Output the [x, y] coordinate of the center of the cell containing the given text.  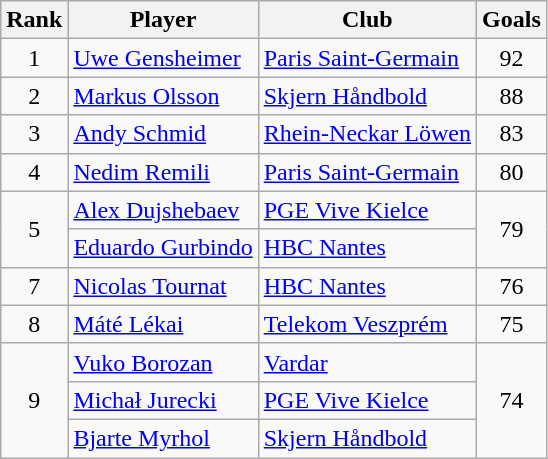
80 [512, 172]
92 [512, 58]
Michał Jurecki [163, 400]
Bjarte Myrhol [163, 438]
1 [34, 58]
Club [367, 20]
5 [34, 229]
Nicolas Tournat [163, 286]
7 [34, 286]
Markus Olsson [163, 96]
75 [512, 324]
9 [34, 400]
Máté Lékai [163, 324]
Nedim Remili [163, 172]
Goals [512, 20]
Rhein-Neckar Löwen [367, 134]
79 [512, 229]
83 [512, 134]
Telekom Veszprém [367, 324]
Alex Dujshebaev [163, 210]
Vuko Borozan [163, 362]
Vardar [367, 362]
74 [512, 400]
2 [34, 96]
Rank [34, 20]
Eduardo Gurbindo [163, 248]
Andy Schmid [163, 134]
4 [34, 172]
Player [163, 20]
76 [512, 286]
Uwe Gensheimer [163, 58]
8 [34, 324]
88 [512, 96]
3 [34, 134]
